Search for the cell housing the specified text and yield its [x, y] center coordinate. 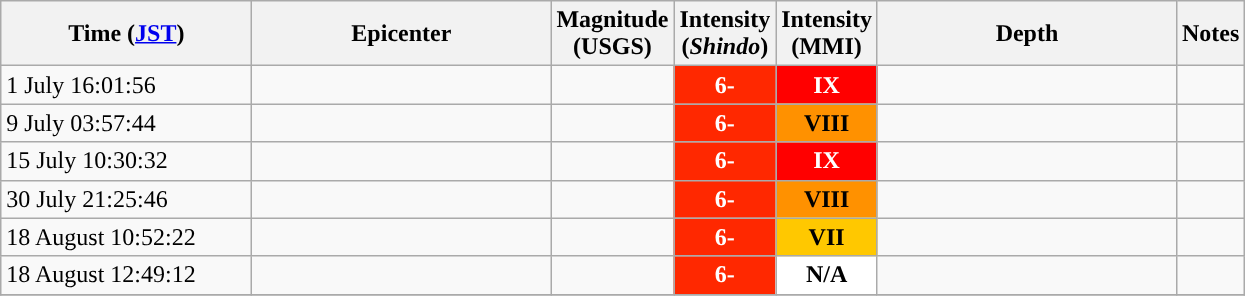
30 July 21:25:46 [126, 199]
Intensity(Shindo) [725, 34]
18 August 12:49:12 [126, 275]
Depth [1026, 34]
Epicenter [402, 34]
15 July 10:30:32 [126, 161]
Magnitude(USGS) [612, 34]
Notes [1210, 34]
1 July 16:01:56 [126, 85]
Intensity(MMI) [827, 34]
9 July 03:57:44 [126, 123]
Time (JST) [126, 34]
18 August 10:52:22 [126, 237]
N/A [827, 275]
VII [827, 237]
